Pinpoint the cell where the given text exists, returning its [X, Y] midpoint coordinate. 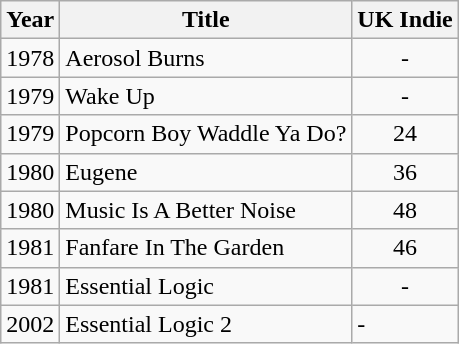
Essential Logic 2 [206, 324]
Music Is A Better Noise [206, 210]
Year [30, 20]
Aerosol Burns [206, 58]
Wake Up [206, 96]
24 [405, 134]
Essential Logic [206, 286]
UK Indie [405, 20]
48 [405, 210]
Popcorn Boy Waddle Ya Do? [206, 134]
Eugene [206, 172]
Title [206, 20]
Fanfare In The Garden [206, 248]
2002 [30, 324]
1978 [30, 58]
46 [405, 248]
36 [405, 172]
